Scan for the cell matching the given text and deliver its [X, Y] coordinate at center. 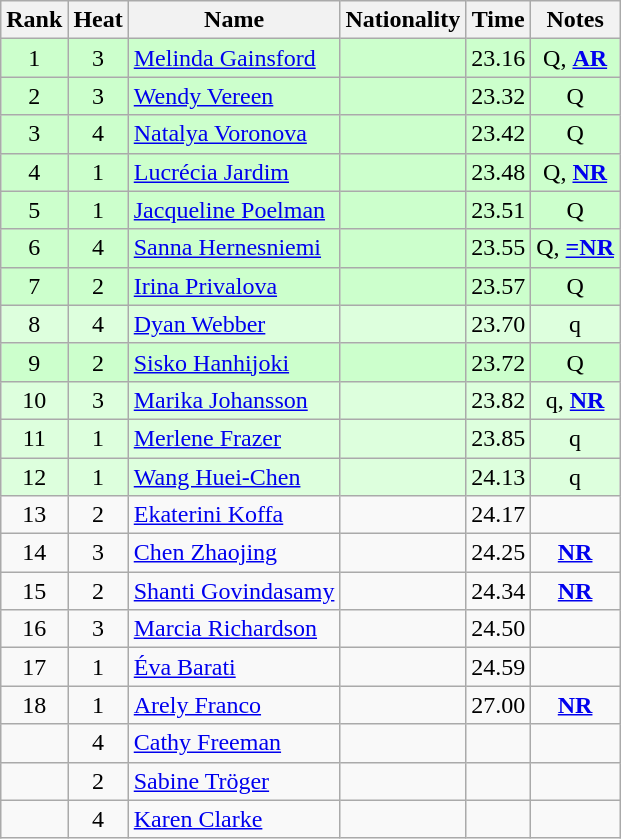
5 [34, 210]
Lucrécia Jardim [234, 172]
Marika Johansson [234, 400]
Ekaterini Koffa [234, 515]
18 [34, 705]
24.59 [498, 667]
24.17 [498, 515]
6 [34, 248]
10 [34, 400]
24.34 [498, 591]
23.72 [498, 362]
23.57 [498, 286]
Marcia Richardson [234, 629]
15 [34, 591]
23.51 [498, 210]
Nationality [403, 20]
Sabine Tröger [234, 781]
9 [34, 362]
Q, =NR [576, 248]
Wendy Vereen [234, 96]
23.48 [498, 172]
Karen Clarke [234, 819]
23.70 [498, 324]
7 [34, 286]
27.00 [498, 705]
Time [498, 20]
11 [34, 438]
Shanti Govindasamy [234, 591]
23.82 [498, 400]
17 [34, 667]
24.13 [498, 477]
24.50 [498, 629]
Sanna Hernesniemi [234, 248]
Wang Huei-Chen [234, 477]
8 [34, 324]
Rank [34, 20]
Q, AR [576, 58]
Name [234, 20]
23.85 [498, 438]
q, NR [576, 400]
12 [34, 477]
Chen Zhaojing [234, 553]
Sisko Hanhijoki [234, 362]
23.32 [498, 96]
Arely Franco [234, 705]
Cathy Freeman [234, 743]
Merlene Frazer [234, 438]
Heat [98, 20]
16 [34, 629]
13 [34, 515]
Notes [576, 20]
23.42 [498, 134]
Éva Barati [234, 667]
Melinda Gainsford [234, 58]
Natalya Voronova [234, 134]
24.25 [498, 553]
Irina Privalova [234, 286]
14 [34, 553]
Jacqueline Poelman [234, 210]
23.55 [498, 248]
23.16 [498, 58]
Q, NR [576, 172]
Dyan Webber [234, 324]
